Detect which cell encompasses the target text, then output its [x, y] center coordinate. 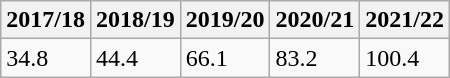
2021/22 [405, 20]
2017/18 [46, 20]
100.4 [405, 58]
34.8 [46, 58]
83.2 [315, 58]
44.4 [135, 58]
2019/20 [225, 20]
66.1 [225, 58]
2018/19 [135, 20]
2020/21 [315, 20]
